Locate the cell with the specified text and output its [X, Y] center coordinate. 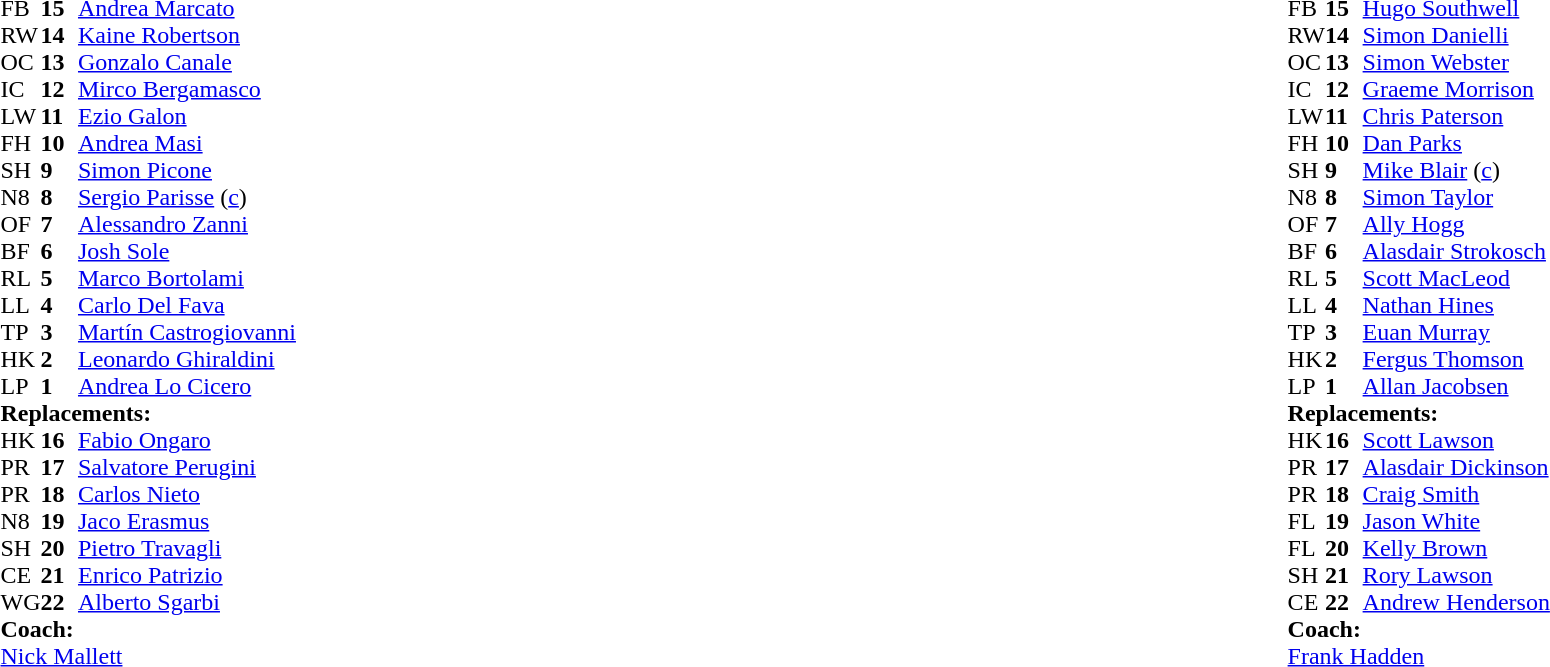
Sergio Parisse (c) [187, 198]
Rory Lawson [1456, 576]
Euan Murray [1456, 332]
Andrea Masi [187, 144]
Andrea Lo Cicero [187, 386]
Chris Paterson [1456, 116]
Fabio Ongaro [187, 440]
Simon Taylor [1456, 198]
Scott MacLeod [1456, 278]
Craig Smith [1456, 494]
Jason White [1456, 522]
Alasdair Strokosch [1456, 252]
Simon Danielli [1456, 36]
Carlos Nieto [187, 494]
Ally Hogg [1456, 224]
Jaco Erasmus [187, 522]
Carlo Del Fava [187, 306]
Mirco Bergamasco [187, 90]
Martín Castrogiovanni [187, 332]
WG [20, 602]
Salvatore Perugini [187, 468]
Simon Webster [1456, 62]
Alasdair Dickinson [1456, 468]
Kelly Brown [1456, 548]
Fergus Thomson [1456, 360]
Josh Sole [187, 252]
Nathan Hines [1456, 306]
Leonardo Ghiraldini [187, 360]
Andrew Henderson [1456, 602]
Pietro Travagli [187, 548]
Scott Lawson [1456, 440]
Simon Picone [187, 170]
Allan Jacobsen [1456, 386]
Alberto Sgarbi [187, 602]
Graeme Morrison [1456, 90]
Marco Bortolami [187, 278]
Enrico Patrizio [187, 576]
Ezio Galon [187, 116]
Gonzalo Canale [187, 62]
Mike Blair (c) [1456, 170]
Dan Parks [1456, 144]
Kaine Robertson [187, 36]
Alessandro Zanni [187, 224]
